Locate the cell with the specified text and output its [x, y] center coordinate. 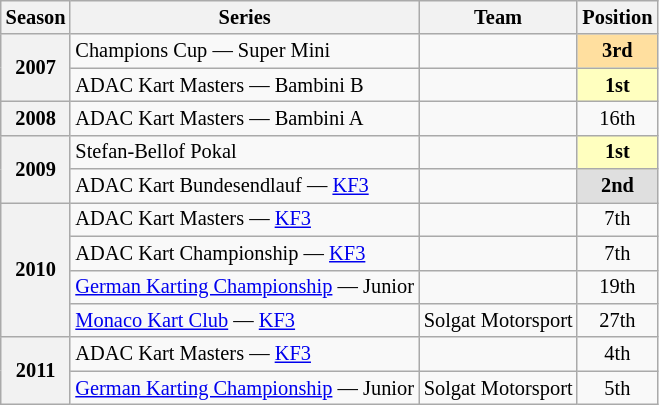
2011 [36, 370]
27th [617, 320]
ADAC Kart Masters — Bambini A [244, 118]
2009 [36, 168]
Stefan-Bellof Pokal [244, 152]
Position [617, 17]
ADAC Kart Championship — KF3 [244, 253]
5th [617, 388]
3rd [617, 51]
Champions Cup — Super Mini [244, 51]
ADAC Kart Masters — Bambini B [244, 85]
Series [244, 17]
Monaco Kart Club — KF3 [244, 320]
2008 [36, 118]
2010 [36, 270]
4th [617, 354]
Season [36, 17]
16th [617, 118]
ADAC Kart Bundesendlauf — KF3 [244, 186]
2007 [36, 68]
19th [617, 287]
Team [498, 17]
2nd [617, 186]
